Determine the (x, y) coordinate at the center of the cell enclosing the given text.  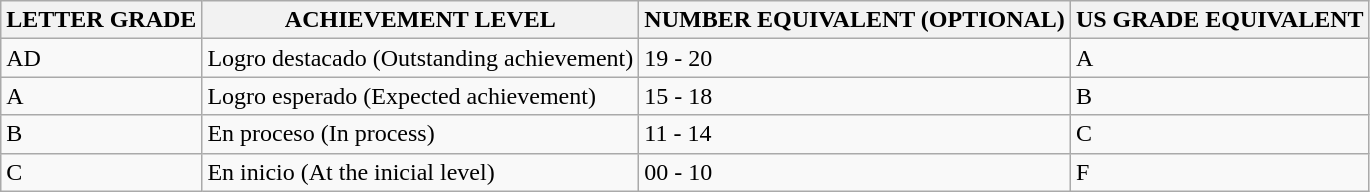
F (1220, 172)
15 - 18 (855, 96)
Logro destacado (Outstanding achievement) (420, 58)
ACHIEVEMENT LEVEL (420, 20)
Logro esperado (Expected achievement) (420, 96)
US GRADE EQUIVALENT (1220, 20)
19 - 20 (855, 58)
En proceso (In process) (420, 134)
En inicio (At the inicial level) (420, 172)
NUMBER EQUIVALENT (OPTIONAL) (855, 20)
LETTER GRADE (102, 20)
AD (102, 58)
11 - 14 (855, 134)
00 - 10 (855, 172)
